Determine the [x, y] coordinate at the center of the cell enclosing the given text.  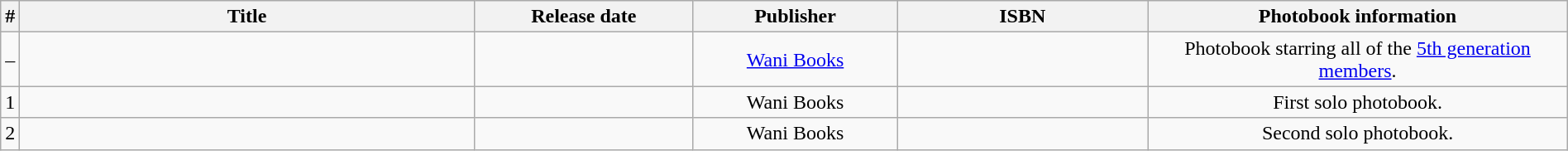
– [10, 60]
Title [246, 17]
Release date [584, 17]
Second solo photobook. [1358, 134]
Photobook information [1358, 17]
# [10, 17]
Photobook starring all of the 5th generation members. [1358, 60]
2 [10, 134]
First solo photobook. [1358, 102]
1 [10, 102]
Publisher [795, 17]
ISBN [1022, 17]
